Find where the given text appears and provide that cell's center as (x, y) coordinate. 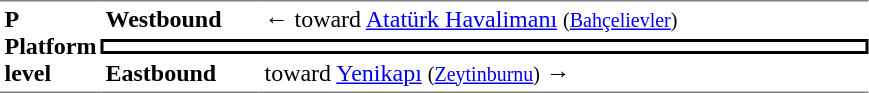
← toward Atatürk Havalimanı (Bahçelievler) (564, 20)
Westbound (180, 20)
Eastbound (180, 74)
PPlatform level (50, 46)
toward Yenikapı (Zeytinburnu) → (564, 74)
